Scan for the cell matching the given text and deliver its (x, y) coordinate at center. 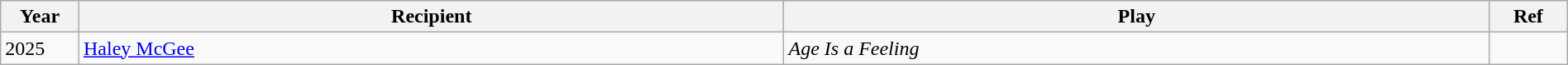
2025 (40, 48)
Play (1136, 17)
Recipient (432, 17)
Ref (1528, 17)
Year (40, 17)
Age Is a Feeling (1136, 48)
Haley McGee (432, 48)
